Detect which cell encompasses the target text, then output its [x, y] center coordinate. 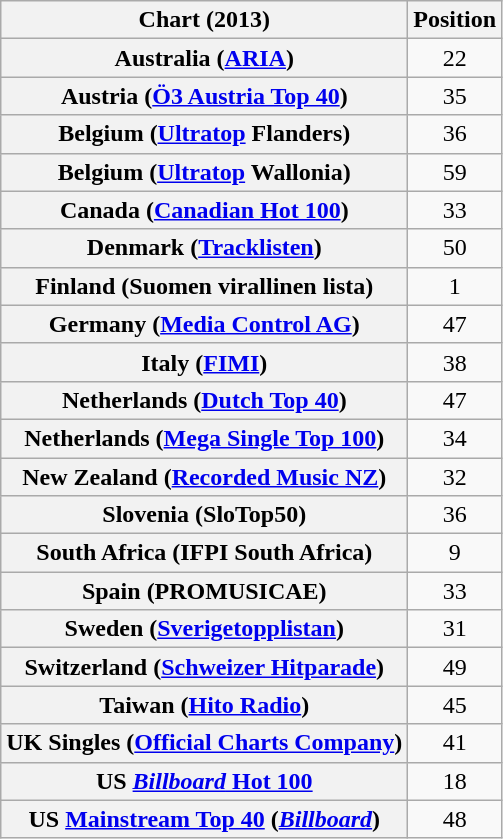
Netherlands (Mega Single Top 100) [204, 438]
Denmark (Tracklisten) [204, 248]
32 [455, 477]
New Zealand (Recorded Music NZ) [204, 477]
Taiwan (Hito Radio) [204, 705]
45 [455, 705]
US Billboard Hot 100 [204, 781]
Australia (ARIA) [204, 58]
Switzerland (Schweizer Hitparade) [204, 667]
59 [455, 172]
Belgium (Ultratop Wallonia) [204, 172]
34 [455, 438]
Germany (Media Control AG) [204, 324]
Spain (PROMUSICAE) [204, 591]
Sweden (Sverigetopplistan) [204, 629]
Belgium (Ultratop Flanders) [204, 134]
US Mainstream Top 40 (Billboard) [204, 819]
Italy (FIMI) [204, 362]
22 [455, 58]
Chart (2013) [204, 20]
Austria (Ö3 Austria Top 40) [204, 96]
41 [455, 743]
Netherlands (Dutch Top 40) [204, 400]
Canada (Canadian Hot 100) [204, 210]
35 [455, 96]
South Africa (IFPI South Africa) [204, 553]
31 [455, 629]
9 [455, 553]
18 [455, 781]
Slovenia (SloTop50) [204, 515]
Finland (Suomen virallinen lista) [204, 286]
UK Singles (Official Charts Company) [204, 743]
48 [455, 819]
49 [455, 667]
1 [455, 286]
38 [455, 362]
Position [455, 20]
50 [455, 248]
